Capture the cell that displays the provided text and extract its (x, y) central coordinate. 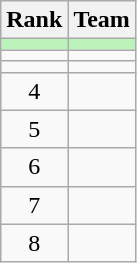
5 (34, 129)
Rank (34, 20)
7 (34, 205)
Team (102, 20)
4 (34, 91)
8 (34, 243)
6 (34, 167)
